Output the [x, y] coordinate of the center of the cell containing the given text.  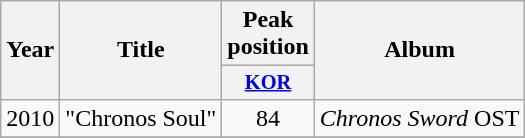
Chronos Sword OST [420, 118]
"Chronos Soul" [141, 118]
Title [141, 50]
2010 [30, 118]
Year [30, 50]
KOR [268, 83]
84 [268, 118]
Peakposition [268, 34]
Album [420, 50]
